From the cell containing the given text, extract its center point as [X, Y] coordinate. 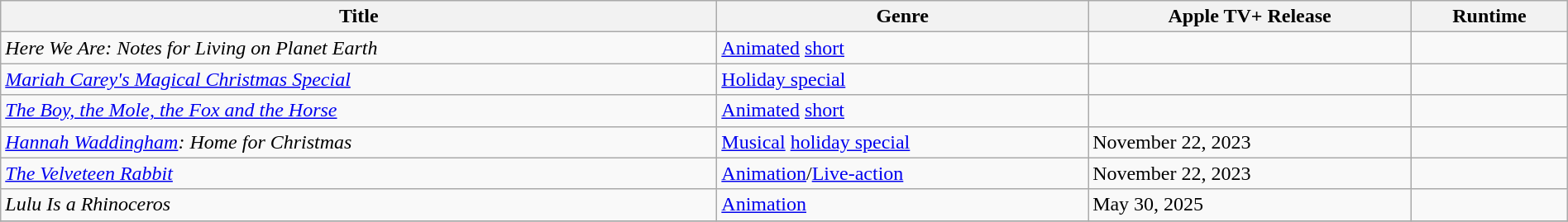
Lulu Is a Rhinoceros [359, 205]
Musical holiday special [903, 142]
Animation/Live-action [903, 173]
Hannah Waddingham: Home for Christmas [359, 142]
Apple TV+ Release [1250, 17]
Title [359, 17]
The Velveteen Rabbit [359, 173]
Runtime [1490, 17]
Here We Are: Notes for Living on Planet Earth [359, 48]
Holiday special [903, 79]
Mariah Carey's Magical Christmas Special [359, 79]
The Boy, the Mole, the Fox and the Horse [359, 111]
Genre [903, 17]
Animation [903, 205]
May 30, 2025 [1250, 205]
